Determine the (X, Y) coordinate at the center of the cell enclosing the given text.  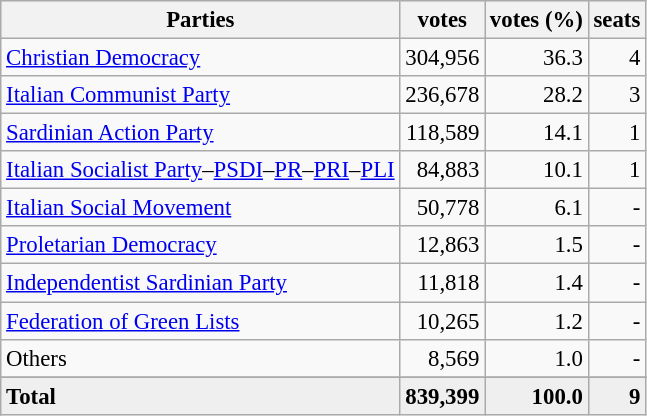
votes (442, 20)
304,956 (442, 58)
236,678 (442, 95)
Proletarian Democracy (200, 245)
1.4 (537, 283)
Italian Communist Party (200, 95)
100.0 (537, 396)
12,863 (442, 245)
11,818 (442, 283)
1.0 (537, 358)
Federation of Green Lists (200, 321)
1.5 (537, 245)
votes (%) (537, 20)
Italian Social Movement (200, 208)
4 (616, 58)
1.2 (537, 321)
14.1 (537, 133)
Others (200, 358)
seats (616, 20)
10.1 (537, 170)
Parties (200, 20)
Total (200, 396)
Christian Democracy (200, 58)
10,265 (442, 321)
118,589 (442, 133)
36.3 (537, 58)
Independentist Sardinian Party (200, 283)
Sardinian Action Party (200, 133)
839,399 (442, 396)
28.2 (537, 95)
6.1 (537, 208)
84,883 (442, 170)
3 (616, 95)
Italian Socialist Party–PSDI–PR–PRI–PLI (200, 170)
9 (616, 396)
50,778 (442, 208)
8,569 (442, 358)
